Find where the given text appears and provide that cell's center as [X, Y] coordinate. 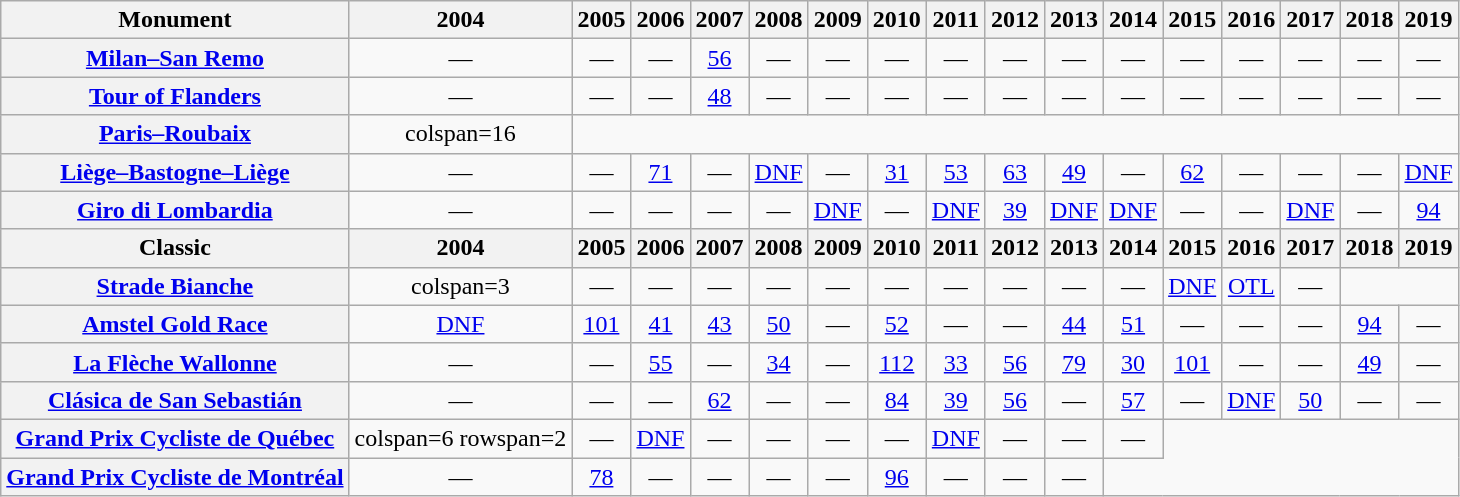
Grand Prix Cycliste de Québec [175, 438]
33 [956, 362]
63 [1014, 172]
31 [896, 172]
79 [1074, 362]
44 [1074, 324]
La Flèche Wallonne [175, 362]
Paris–Roubaix [175, 134]
57 [1134, 400]
71 [660, 172]
Classic [175, 248]
55 [660, 362]
Amstel Gold Race [175, 324]
30 [1134, 362]
52 [896, 324]
Monument [175, 20]
96 [896, 477]
Strade Bianche [175, 286]
84 [896, 400]
Clásica de San Sebastián [175, 400]
51 [1134, 324]
78 [602, 477]
Tour of Flanders [175, 96]
53 [956, 172]
43 [720, 324]
colspan=3 [460, 286]
OTL [1252, 286]
Grand Prix Cycliste de Montréal [175, 477]
34 [778, 362]
colspan=16 [460, 134]
Giro di Lombardia [175, 210]
112 [896, 362]
colspan=6 rowspan=2 [460, 438]
48 [720, 96]
Liège–Bastogne–Liège [175, 172]
41 [660, 324]
Milan–San Remo [175, 58]
